Locate the cell with the specified text and output its (x, y) center coordinate. 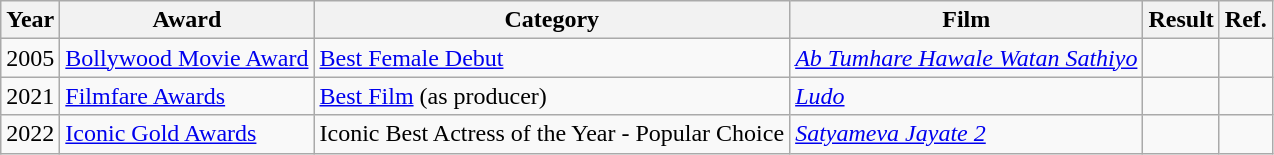
Best Female Debut (552, 58)
Result (1181, 20)
Best Film (as producer) (552, 96)
Year (30, 20)
Film (966, 20)
Award (187, 20)
Filmfare Awards (187, 96)
2022 (30, 134)
Ref. (1246, 20)
Ludo (966, 96)
Iconic Best Actress of the Year - Popular Choice (552, 134)
Bollywood Movie Award (187, 58)
Ab Tumhare Hawale Watan Sathiyo (966, 58)
Category (552, 20)
Iconic Gold Awards (187, 134)
2005 (30, 58)
2021 (30, 96)
Satyameva Jayate 2 (966, 134)
